Identify which cell holds the provided text, then report its (X, Y) central coordinate. 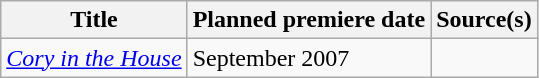
Cory in the House (94, 58)
Source(s) (484, 20)
Planned premiere date (308, 20)
September 2007 (308, 58)
Title (94, 20)
